From the cell containing the given text, extract its center point as [x, y] coordinate. 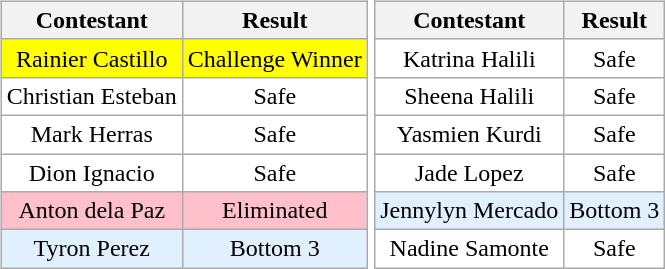
Sheena Halili [470, 96]
Katrina Halili [470, 58]
Jennylyn Mercado [470, 211]
Dion Ignacio [92, 173]
Jade Lopez [470, 173]
Eliminated [274, 211]
Yasmien Kurdi [470, 134]
Nadine Samonte [470, 249]
Mark Herras [92, 134]
Tyron Perez [92, 249]
Rainier Castillo [92, 58]
Anton dela Paz [92, 211]
Christian Esteban [92, 96]
Challenge Winner [274, 58]
